Locate the cell with the specified text and output its [x, y] center coordinate. 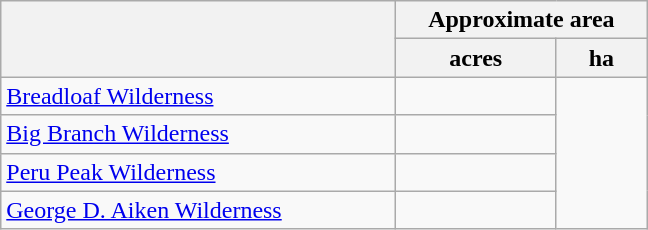
Approximate area [522, 20]
acres [476, 58]
Breadloaf Wilderness [198, 96]
ha [602, 58]
Big Branch Wilderness [198, 134]
Peru Peak Wilderness [198, 172]
George D. Aiken Wilderness [198, 210]
